Determine the (X, Y) coordinate at the center of the cell enclosing the given text.  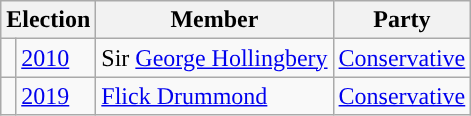
2010 (56, 58)
Party (402, 20)
2019 (56, 96)
Member (214, 20)
Sir George Hollingbery (214, 58)
Election (48, 20)
Flick Drummond (214, 96)
